Determine the (X, Y) coordinate at the center of the cell enclosing the given text.  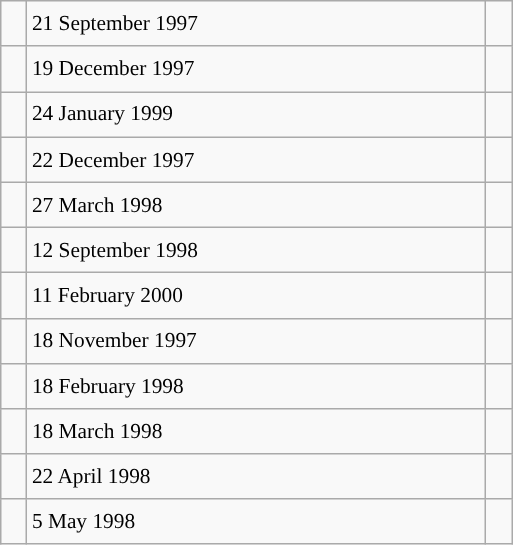
22 April 1998 (256, 476)
12 September 1998 (256, 250)
18 March 1998 (256, 432)
5 May 1998 (256, 522)
21 September 1997 (256, 24)
22 December 1997 (256, 160)
18 February 1998 (256, 386)
27 March 1998 (256, 204)
11 February 2000 (256, 296)
19 December 1997 (256, 68)
24 January 1999 (256, 114)
18 November 1997 (256, 340)
